Determine the [x, y] coordinate at the center of the cell enclosing the given text.  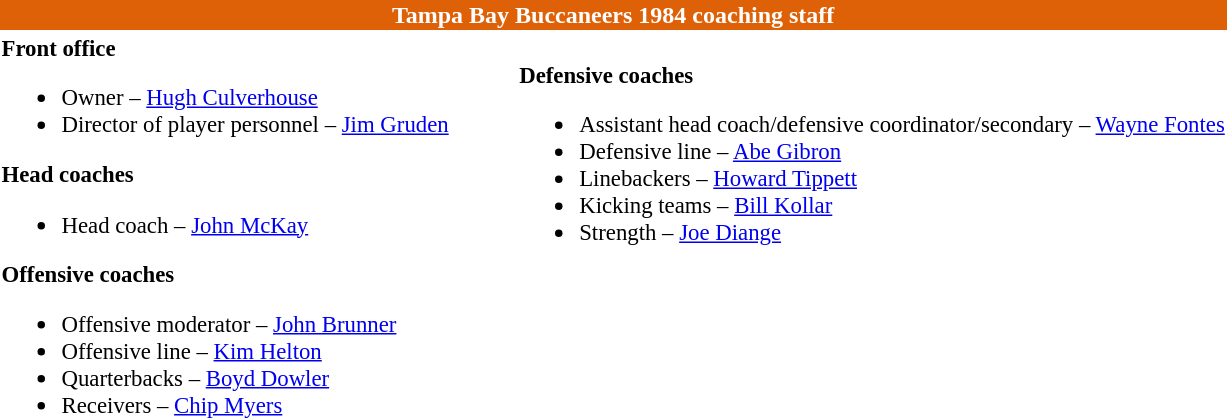
Tampa Bay Buccaneers 1984 coaching staff [613, 15]
